Provide the (x, y) coordinate of the cell's center where the given text is located.  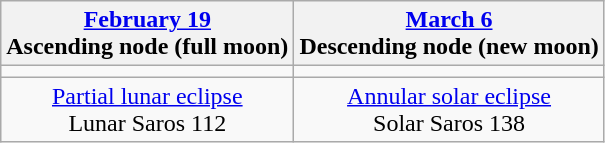
February 19Ascending node (full moon) (148, 34)
Annular solar eclipseSolar Saros 138 (449, 110)
March 6Descending node (new moon) (449, 34)
Partial lunar eclipseLunar Saros 112 (148, 110)
